Scan for the cell matching the given text and deliver its (x, y) coordinate at center. 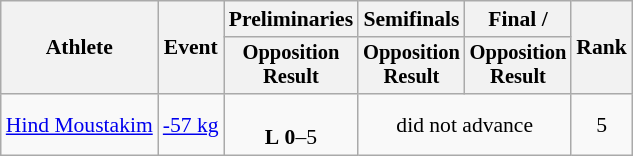
Hind Moustakim (80, 124)
Event (191, 48)
L 0–5 (291, 124)
Athlete (80, 48)
-57 kg (191, 124)
Rank (602, 48)
5 (602, 124)
Preliminaries (291, 19)
did not advance (464, 124)
Semifinals (412, 19)
Final / (518, 19)
